Extract the (x, y) coordinate from the center of the cell holding the provided text.  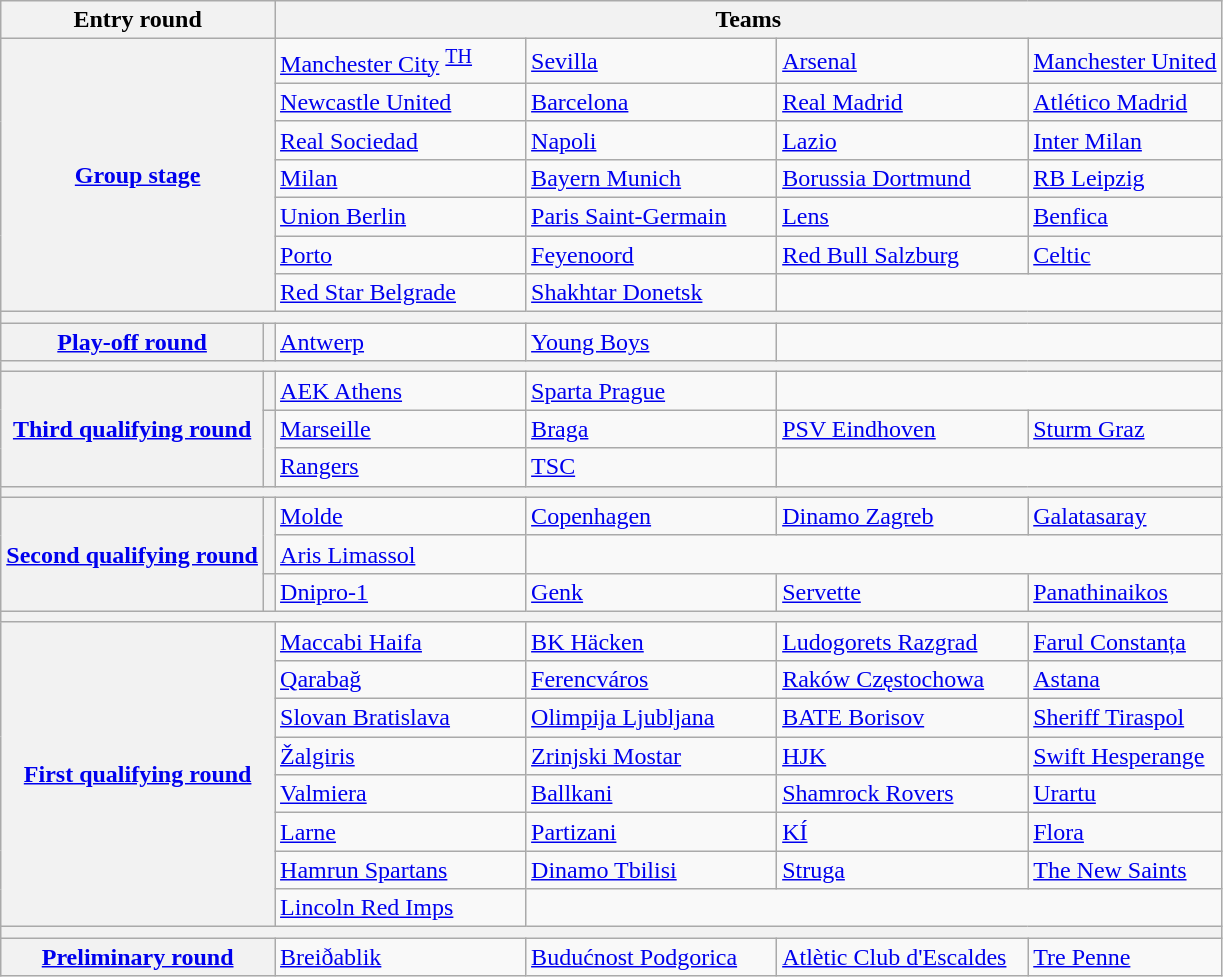
Valmiera (400, 794)
Breiðablik (400, 957)
Qarabağ (400, 679)
Sheriff Tiraspol (1125, 718)
Shakhtar Donetsk (652, 293)
Porto (400, 255)
Paris Saint-Germain (652, 217)
Swift Hesperange (1125, 756)
Napoli (652, 140)
KÍ (902, 832)
Entry round (138, 20)
Copenhagen (652, 516)
Slovan Bratislava (400, 718)
Struga (902, 870)
Barcelona (652, 102)
Lincoln Red Imps (400, 908)
Shamrock Rovers (902, 794)
Zrinjski Mostar (652, 756)
TSC (652, 467)
Marseille (400, 429)
Rangers (400, 467)
The New Saints (1125, 870)
Real Madrid (902, 102)
Aris Limassol (400, 554)
HJK (902, 756)
Benfica (1125, 217)
Farul Constanța (1125, 641)
Real Sociedad (400, 140)
Dnipro-1 (400, 592)
Lens (902, 217)
Borussia Dortmund (902, 178)
Servette (902, 592)
Feyenoord (652, 255)
Genk (652, 592)
Manchester United (1125, 62)
Milan (400, 178)
Ludogorets Razgrad (902, 641)
Urartu (1125, 794)
Dinamo Tbilisi (652, 870)
Žalgiris (400, 756)
Third qualifying round (132, 429)
Galatasaray (1125, 516)
Ferencváros (652, 679)
Red Bull Salzburg (902, 255)
Partizani (652, 832)
Lazio (902, 140)
Atlético Madrid (1125, 102)
Newcastle United (400, 102)
Panathinaikos (1125, 592)
Flora (1125, 832)
Arsenal (902, 62)
Inter Milan (1125, 140)
Sturm Graz (1125, 429)
Budućnost Podgorica (652, 957)
Braga (652, 429)
Hamrun Spartans (400, 870)
Tre Penne (1125, 957)
Ballkani (652, 794)
RB Leipzig (1125, 178)
Raków Częstochowa (902, 679)
AEK Athens (400, 391)
Larne (400, 832)
PSV Eindhoven (902, 429)
BK Häcken (652, 641)
Red Star Belgrade (400, 293)
Olimpija Ljubljana (652, 718)
Preliminary round (138, 957)
Play-off round (132, 342)
Young Boys (652, 342)
BATE Borisov (902, 718)
Bayern Munich (652, 178)
Union Berlin (400, 217)
Sevilla (652, 62)
First qualifying round (138, 774)
Teams (749, 20)
Sparta Prague (652, 391)
Molde (400, 516)
Maccabi Haifa (400, 641)
Atlètic Club d'Escaldes (902, 957)
Antwerp (400, 342)
Second qualifying round (132, 554)
Astana (1125, 679)
Manchester City TH (400, 62)
Dinamo Zagreb (902, 516)
Group stage (138, 176)
Celtic (1125, 255)
